Scan for the cell matching the given text and deliver its [X, Y] coordinate at center. 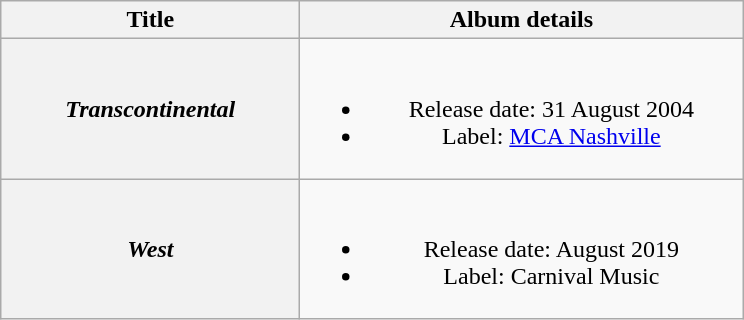
Title [150, 20]
Release date: 31 August 2004Label: MCA Nashville [522, 109]
Album details [522, 20]
West [150, 249]
Transcontinental [150, 109]
Release date: August 2019Label: Carnival Music [522, 249]
